Return (x, y) of the center of cell containing provided text 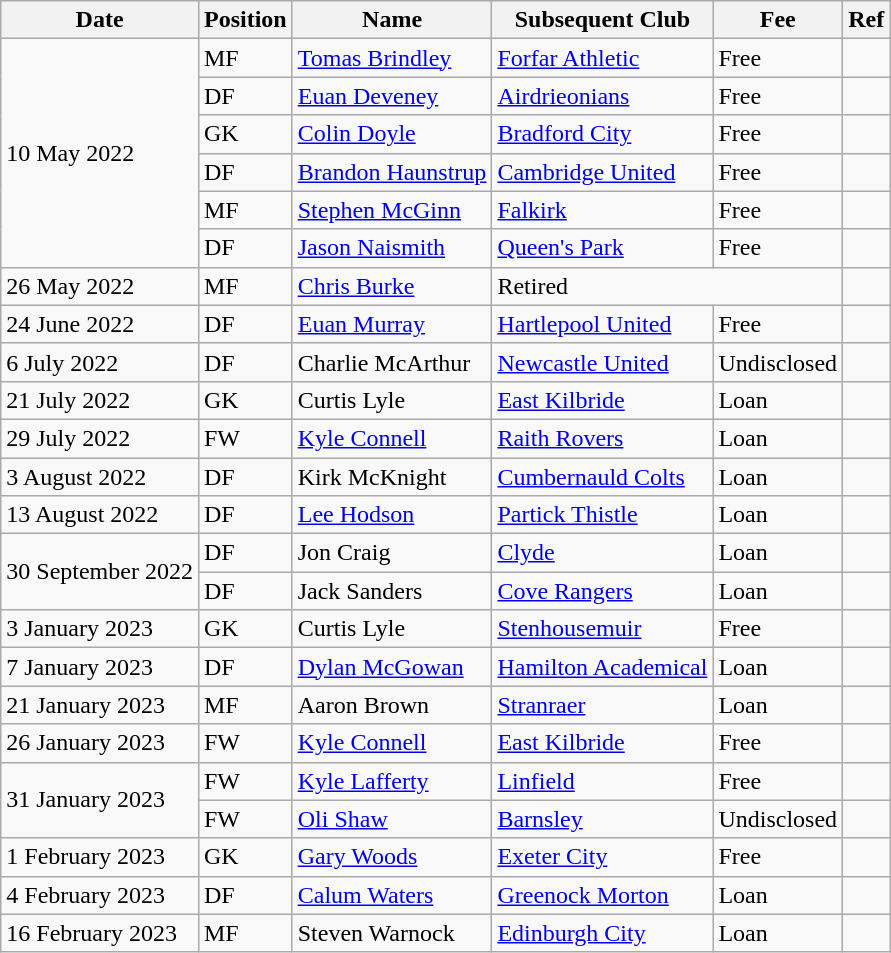
Raith Rovers (602, 438)
21 July 2022 (100, 400)
Linfield (602, 781)
24 June 2022 (100, 324)
Cambridge United (602, 172)
1 February 2023 (100, 857)
Stephen McGinn (392, 210)
Charlie McArthur (392, 362)
26 January 2023 (100, 743)
Oli Shaw (392, 819)
Lee Hodson (392, 515)
Newcastle United (602, 362)
Hamilton Academical (602, 667)
Gary Woods (392, 857)
Cove Rangers (602, 591)
10 May 2022 (100, 153)
13 August 2022 (100, 515)
Steven Warnock (392, 933)
6 July 2022 (100, 362)
Stenhousemuir (602, 629)
26 May 2022 (100, 286)
Position (245, 20)
Euan Deveney (392, 96)
Name (392, 20)
Partick Thistle (602, 515)
3 January 2023 (100, 629)
Forfar Athletic (602, 58)
Brandon Haunstrup (392, 172)
16 February 2023 (100, 933)
Euan Murray (392, 324)
Subsequent Club (602, 20)
Colin Doyle (392, 134)
Bradford City (602, 134)
Airdrieonians (602, 96)
7 January 2023 (100, 667)
Greenock Morton (602, 895)
Jack Sanders (392, 591)
Calum Waters (392, 895)
Stranraer (602, 705)
Kirk McKnight (392, 477)
Jon Craig (392, 553)
Queen's Park (602, 248)
Date (100, 20)
Aaron Brown (392, 705)
Hartlepool United (602, 324)
Dylan McGowan (392, 667)
31 January 2023 (100, 800)
Ref (866, 20)
21 January 2023 (100, 705)
30 September 2022 (100, 572)
Chris Burke (392, 286)
29 July 2022 (100, 438)
4 February 2023 (100, 895)
Clyde (602, 553)
Jason Naismith (392, 248)
Falkirk (602, 210)
Kyle Lafferty (392, 781)
Exeter City (602, 857)
Barnsley (602, 819)
3 August 2022 (100, 477)
Retired (668, 286)
Edinburgh City (602, 933)
Cumbernauld Colts (602, 477)
Tomas Brindley (392, 58)
Fee (778, 20)
